Scan for the cell matching the given text and deliver its [x, y] coordinate at center. 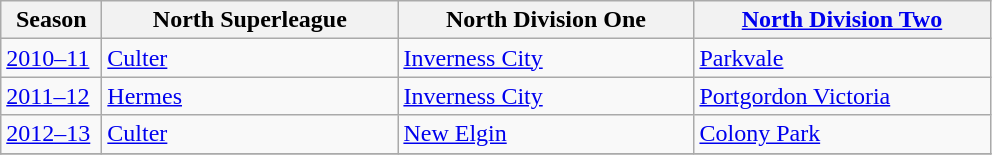
Season [52, 20]
North Superleague [250, 20]
Portgordon Victoria [842, 96]
Hermes [250, 96]
Parkvale [842, 58]
Colony Park [842, 134]
North Division Two [842, 20]
2011–12 [52, 96]
North Division One [546, 20]
2010–11 [52, 58]
New Elgin [546, 134]
2012–13 [52, 134]
